Capture the cell that displays the provided text and extract its [x, y] central coordinate. 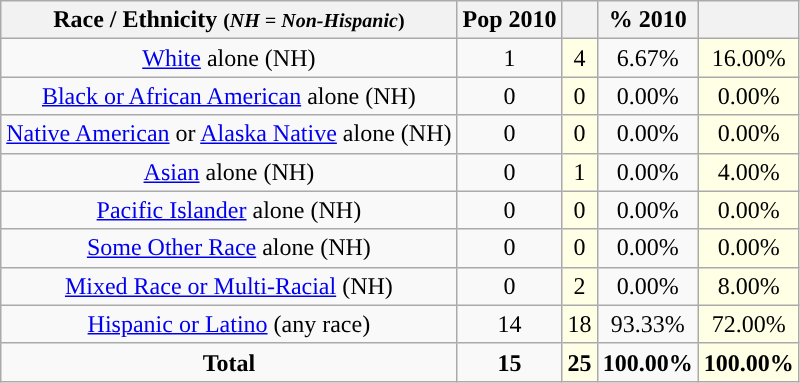
4.00% [748, 172]
Black or African American alone (NH) [229, 96]
White alone (NH) [229, 58]
72.00% [748, 324]
Native American or Alaska Native alone (NH) [229, 134]
Hispanic or Latino (any race) [229, 324]
93.33% [648, 324]
Mixed Race or Multi-Racial (NH) [229, 286]
Pacific Islander alone (NH) [229, 210]
4 [580, 58]
15 [510, 362]
Pop 2010 [510, 20]
% 2010 [648, 20]
2 [580, 286]
Asian alone (NH) [229, 172]
18 [580, 324]
Some Other Race alone (NH) [229, 248]
14 [510, 324]
Total [229, 362]
25 [580, 362]
6.67% [648, 58]
8.00% [748, 286]
16.00% [748, 58]
Race / Ethnicity (NH = Non-Hispanic) [229, 20]
